Find where the given text appears and provide that cell's center as [x, y] coordinate. 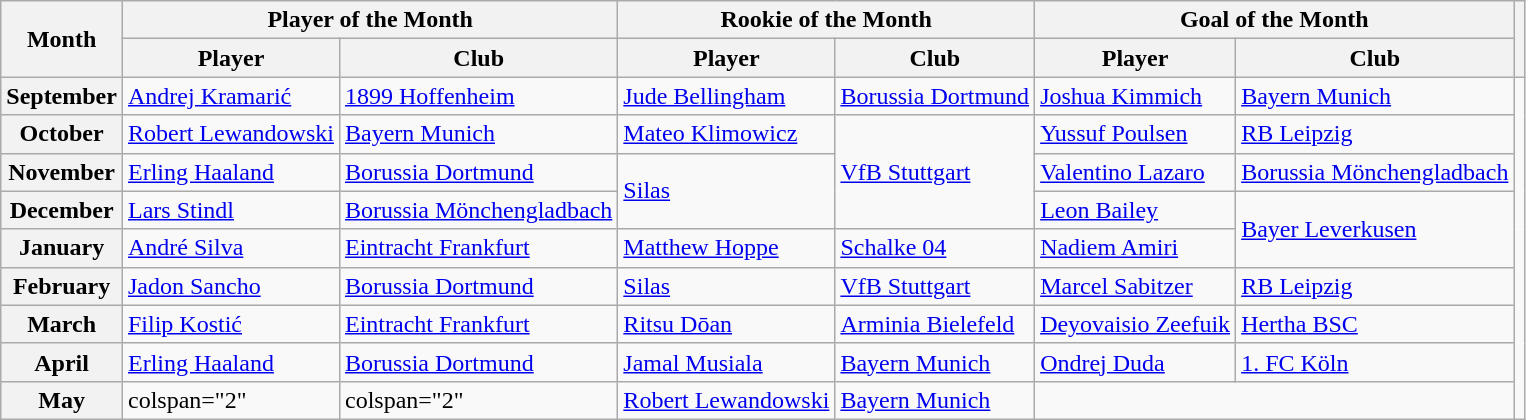
December [62, 210]
Marcel Sabitzer [1136, 286]
Ritsu Dōan [726, 324]
Deyovaisio Zeefuik [1136, 324]
Joshua Kimmich [1136, 96]
Mateo Klimowicz [726, 134]
Jamal Musiala [726, 362]
Lars Stindl [230, 210]
Goal of the Month [1274, 20]
Hertha BSC [1375, 324]
October [62, 134]
February [62, 286]
Ondrej Duda [1136, 362]
Bayer Leverkusen [1375, 229]
Yussuf Poulsen [1136, 134]
Leon Bailey [1136, 210]
Jadon Sancho [230, 286]
Andrej Kramarić [230, 96]
Month [62, 39]
March [62, 324]
1899 Hoffenheim [478, 96]
Arminia Bielefeld [935, 324]
Jude Bellingham [726, 96]
May [62, 400]
September [62, 96]
Filip Kostić [230, 324]
Valentino Lazaro [1136, 172]
Schalke 04 [935, 248]
1. FC Köln [1375, 362]
Matthew Hoppe [726, 248]
April [62, 362]
January [62, 248]
Nadiem Amiri [1136, 248]
November [62, 172]
André Silva [230, 248]
Rookie of the Month [826, 20]
Player of the Month [370, 20]
